Find where the given text appears and provide that cell's center as [X, Y] coordinate. 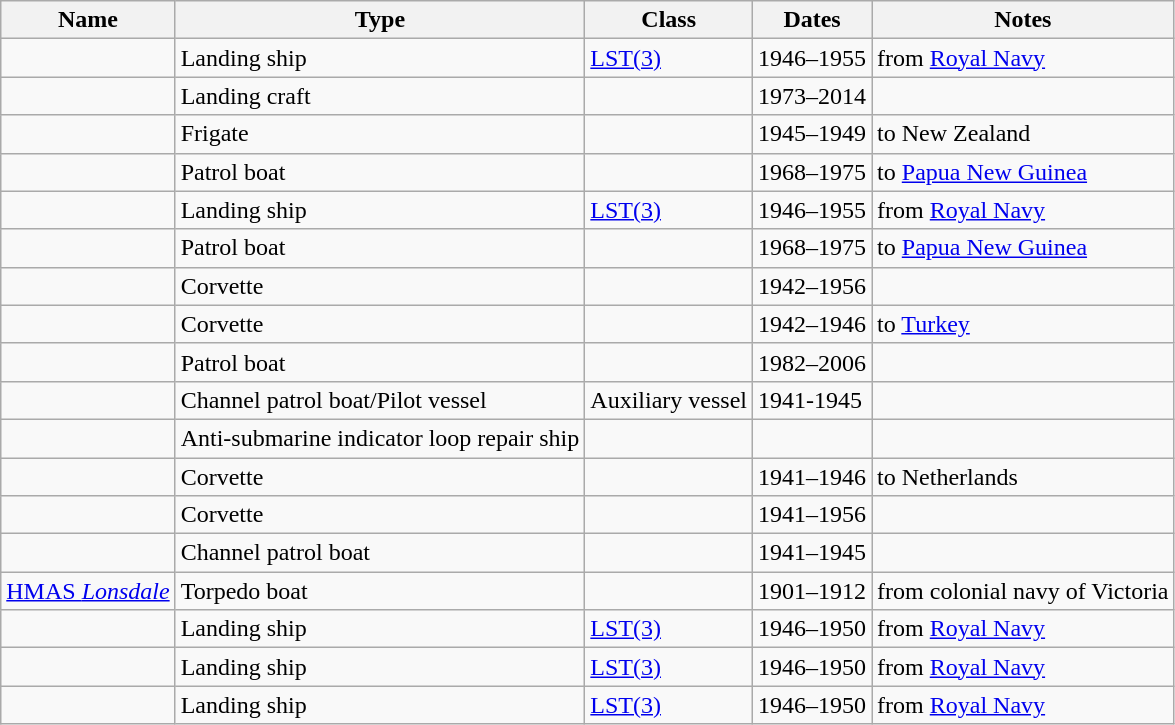
Auxiliary vessel [669, 400]
1942–1956 [812, 286]
1901–1912 [812, 591]
from colonial navy of Victoria [1023, 591]
1945–1949 [812, 134]
Name [88, 20]
1942–1946 [812, 324]
to New Zealand [1023, 134]
Anti-submarine indicator loop repair ship [380, 438]
Type [380, 20]
1982–2006 [812, 362]
to Netherlands [1023, 477]
1941–1945 [812, 553]
Frigate [380, 134]
Torpedo boat [380, 591]
to Turkey [1023, 324]
1941–1946 [812, 477]
1973–2014 [812, 96]
HMAS Lonsdale [88, 591]
Class [669, 20]
1941–1956 [812, 515]
Notes [1023, 20]
Landing craft [380, 96]
1941-1945 [812, 400]
Channel patrol boat/Pilot vessel [380, 400]
Dates [812, 20]
Channel patrol boat [380, 553]
